Return (x, y) of the center of cell containing provided text 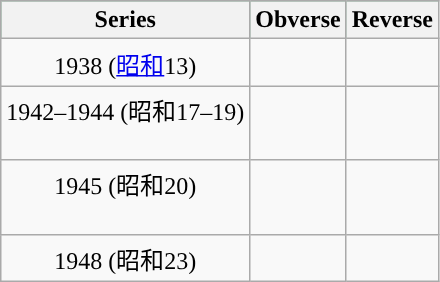
Obverse (298, 20)
Series (126, 20)
1945 (昭和20) (126, 197)
Reverse (392, 20)
1948 (昭和23) (126, 258)
1942–1944 (昭和17–19) (126, 123)
1938 (昭和13) (126, 62)
